Search for the cell housing the specified text and yield its [X, Y] center coordinate. 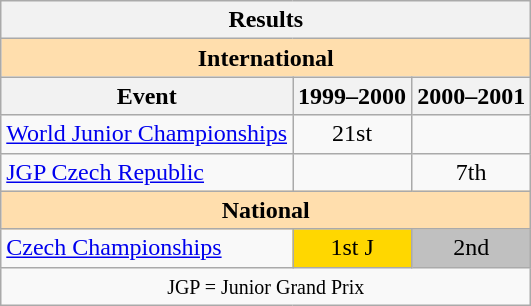
2000–2001 [472, 96]
21st [352, 134]
Results [266, 20]
JGP Czech Republic [147, 172]
2nd [472, 248]
Czech Championships [147, 248]
7th [472, 172]
International [266, 58]
1999–2000 [352, 96]
World Junior Championships [147, 134]
Event [147, 96]
1st J [352, 248]
JGP = Junior Grand Prix [266, 286]
National [266, 210]
